Pinpoint the cell where the given text exists, returning its (X, Y) midpoint coordinate. 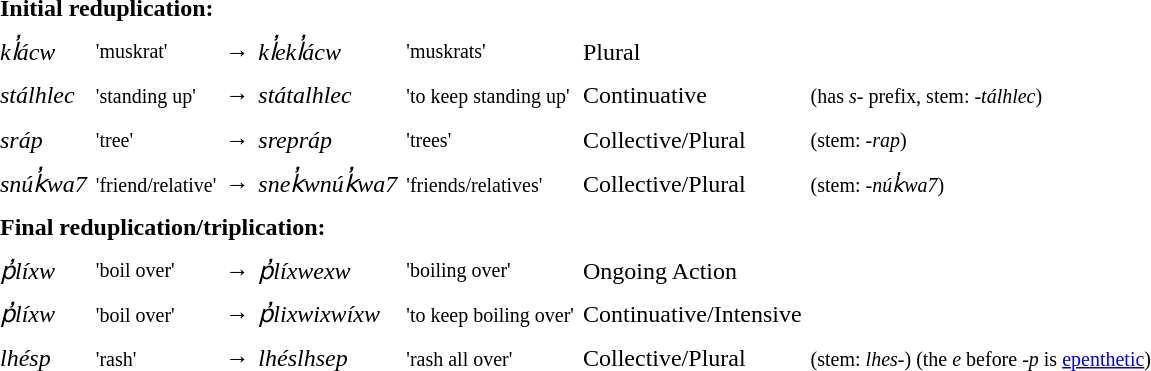
Continuative/Intensive (692, 316)
Continuative (692, 96)
Plural (692, 52)
p̓lixwixwíxw (328, 316)
'to keep standing up' (490, 96)
'standing up' (156, 96)
'tree' (156, 140)
'muskrats' (490, 52)
'trees' (490, 140)
'friend/relative' (156, 184)
kl̓ekl̓ácw (328, 52)
'to keep boiling over' (490, 316)
Ongoing Action (692, 272)
státalhlec (328, 96)
'muskrat' (156, 52)
srepráp (328, 140)
p̓líxwexw (328, 272)
snek̓wnúk̓wa7 (328, 184)
'friends/relatives' (490, 184)
'boiling over' (490, 272)
